Detect which cell encompasses the target text, then output its (x, y) center coordinate. 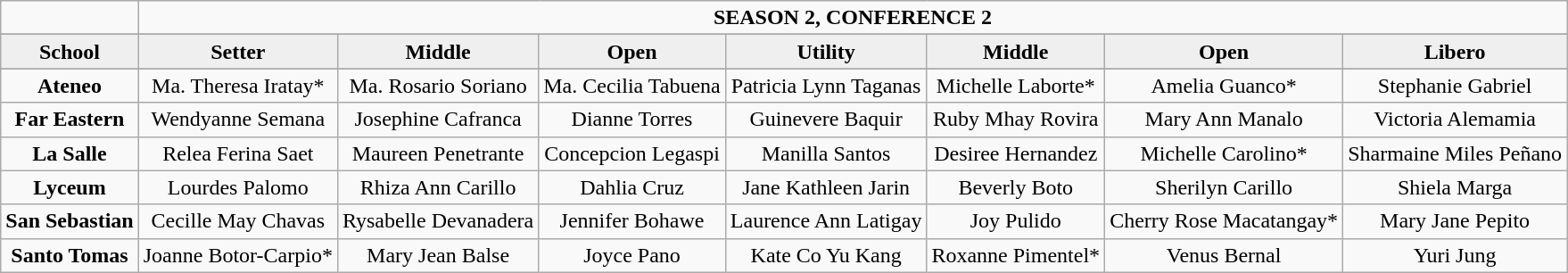
SEASON 2, CONFERENCE 2 (853, 18)
Santo Tomas (70, 255)
Cecille May Chavas (237, 221)
Ma. Cecilia Tabuena (632, 86)
Mary Jane Pepito (1456, 221)
Desiree Hernandez (1016, 153)
Lyceum (70, 187)
Far Eastern (70, 120)
Lourdes Palomo (237, 187)
Setter (237, 52)
Maureen Penetrante (437, 153)
Roxanne Pimentel* (1016, 255)
Rhiza Ann Carillo (437, 187)
Kate Co Yu Kang (826, 255)
Venus Bernal (1224, 255)
Michelle Carolino* (1224, 153)
Michelle Laborte* (1016, 86)
Patricia Lynn Taganas (826, 86)
Joanne Botor-Carpio* (237, 255)
Josephine Cafranca (437, 120)
Victoria Alemamia (1456, 120)
Wendyanne Semana (237, 120)
Joy Pulido (1016, 221)
Libero (1456, 52)
Jennifer Bohawe (632, 221)
Dianne Torres (632, 120)
Mary Ann Manalo (1224, 120)
La Salle (70, 153)
Stephanie Gabriel (1456, 86)
Rysabelle Devanadera (437, 221)
School (70, 52)
Amelia Guanco* (1224, 86)
Laurence Ann Latigay (826, 221)
Ruby Mhay Rovira (1016, 120)
Relea Ferina Saet (237, 153)
Utility (826, 52)
Cherry Rose Macatangay* (1224, 221)
Ma. Rosario Soriano (437, 86)
Ma. Theresa Iratay* (237, 86)
San Sebastian (70, 221)
Joyce Pano (632, 255)
Yuri Jung (1456, 255)
Jane Kathleen Jarin (826, 187)
Sherilyn Carillo (1224, 187)
Beverly Boto (1016, 187)
Concepcion Legaspi (632, 153)
Dahlia Cruz (632, 187)
Guinevere Baquir (826, 120)
Ateneo (70, 86)
Sharmaine Miles Peñano (1456, 153)
Mary Jean Balse (437, 255)
Manilla Santos (826, 153)
Shiela Marga (1456, 187)
